Provide the [x, y] coordinate of the cell's center where the given text is located.  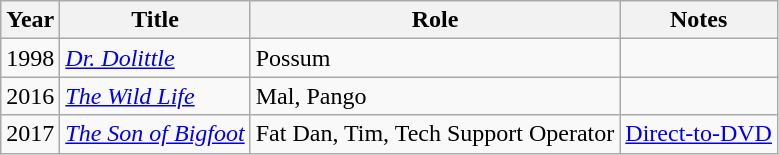
Fat Dan, Tim, Tech Support Operator [435, 134]
Notes [699, 20]
Direct-to-DVD [699, 134]
Role [435, 20]
Possum [435, 58]
The Son of Bigfoot [155, 134]
Mal, Pango [435, 96]
Dr. Dolittle [155, 58]
Year [30, 20]
Title [155, 20]
1998 [30, 58]
2016 [30, 96]
The Wild Life [155, 96]
2017 [30, 134]
